Detect which cell encompasses the target text, then output its (x, y) center coordinate. 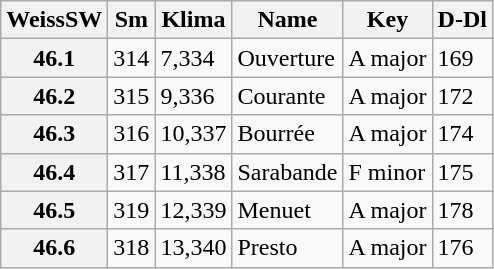
F minor (388, 172)
Bourrée (288, 134)
9,336 (194, 96)
318 (132, 248)
314 (132, 58)
172 (462, 96)
12,339 (194, 210)
Sm (132, 20)
46.2 (54, 96)
46.3 (54, 134)
178 (462, 210)
10,337 (194, 134)
169 (462, 58)
Courante (288, 96)
316 (132, 134)
WeissSW (54, 20)
174 (462, 134)
319 (132, 210)
Menuet (288, 210)
Name (288, 20)
46.6 (54, 248)
Klima (194, 20)
13,340 (194, 248)
7,334 (194, 58)
Presto (288, 248)
11,338 (194, 172)
46.1 (54, 58)
D-Dl (462, 20)
Ouverture (288, 58)
Sarabande (288, 172)
46.5 (54, 210)
317 (132, 172)
315 (132, 96)
175 (462, 172)
Key (388, 20)
176 (462, 248)
46.4 (54, 172)
